Detect which cell encompasses the target text, then output its (x, y) center coordinate. 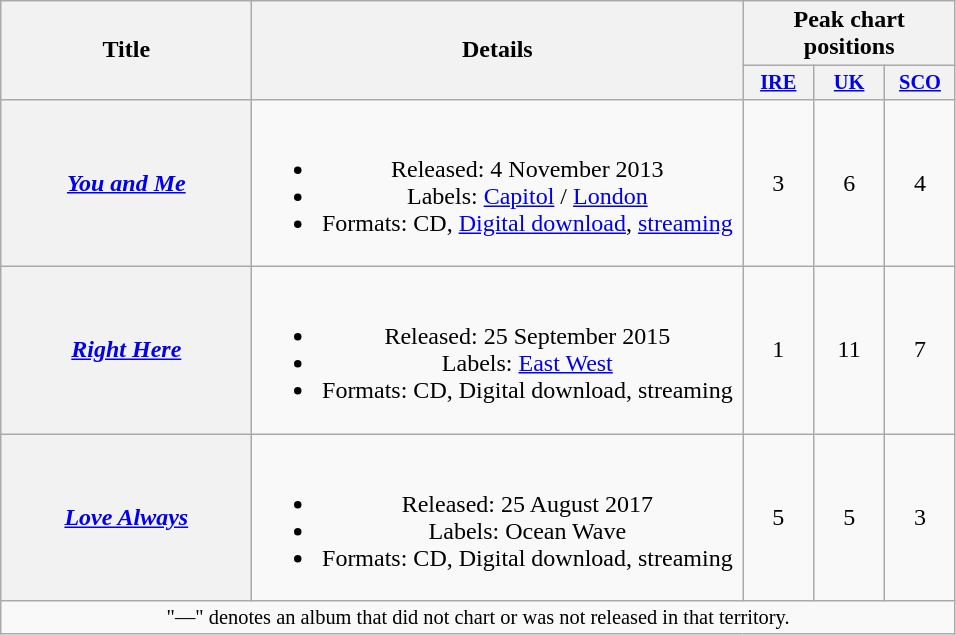
1 (778, 350)
11 (850, 350)
Right Here (126, 350)
Released: 25 August 2017Labels: Ocean WaveFormats: CD, Digital download, streaming (498, 518)
Love Always (126, 518)
Peak chart positions (850, 34)
6 (850, 182)
UK (850, 83)
SCO (920, 83)
Details (498, 50)
IRE (778, 83)
Released: 25 September 2015Labels: East WestFormats: CD, Digital download, streaming (498, 350)
Title (126, 50)
4 (920, 182)
You and Me (126, 182)
"—" denotes an album that did not chart or was not released in that territory. (478, 618)
7 (920, 350)
Released: 4 November 2013Labels: Capitol / LondonFormats: CD, Digital download, streaming (498, 182)
